Detect which cell encompasses the target text, then output its (X, Y) center coordinate. 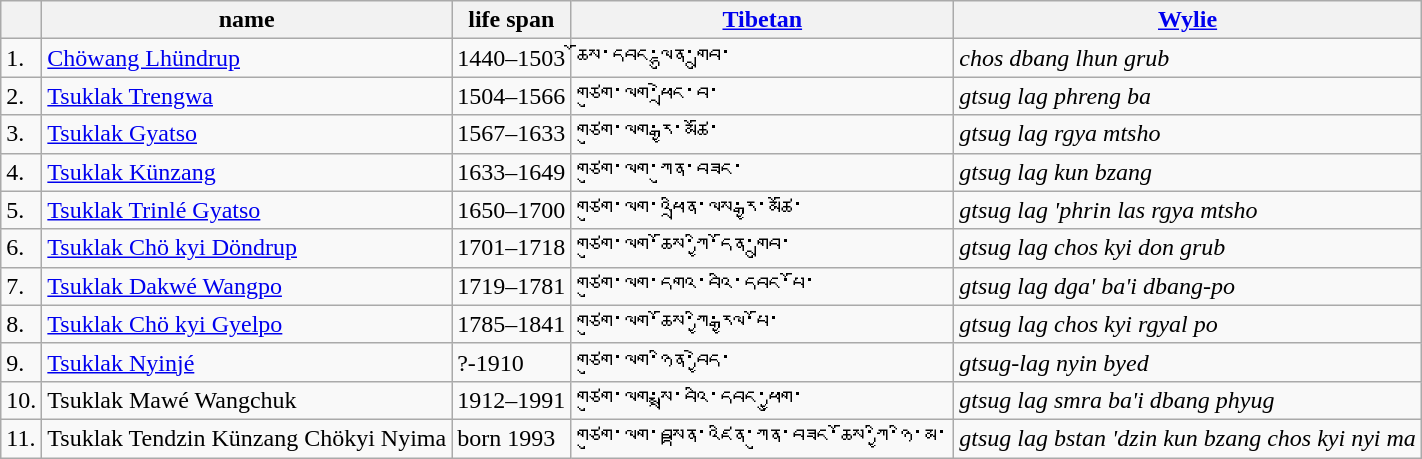
1440–1503 (512, 58)
8. (22, 324)
gtsug lag chos kyi rgyal po (1188, 324)
gtsug lag rgya mtsho (1188, 134)
3. (22, 134)
6. (22, 248)
gtsug lag smra ba'i dbang phyug (1188, 400)
1650–1700 (512, 210)
gtsug lag bstan 'dzin kun bzang chos kyi nyi ma (1188, 438)
Tsuklak Nyinjé (247, 362)
1567–1633 (512, 134)
9. (22, 362)
1912–1991 (512, 400)
gtsug lag 'phrin las rgya mtsho (1188, 210)
?-1910 (512, 362)
Tsuklak Chö kyi Gyelpo (247, 324)
1785–1841 (512, 324)
1. (22, 58)
Tsuklak Gyatso (247, 134)
1633–1649 (512, 172)
1701–1718 (512, 248)
10. (22, 400)
gtsug lag phreng ba (1188, 96)
གཙུག་ལག་འཕྲིན་ལས་རྒྱ་མཚོ་ (762, 210)
ཆོས་དབང་ལྷུན་གྲུབ་ (762, 58)
གཙུག་ལག་ཉིན་བྱེད་ (762, 362)
2. (22, 96)
11. (22, 438)
Tsuklak Trengwa (247, 96)
Tsuklak Mawé Wangchuk (247, 400)
Tsuklak Tendzin Künzang Chökyi Nyima (247, 438)
chos dbang lhun grub (1188, 58)
born 1993 (512, 438)
name (247, 20)
གཙུག་ལག་དགའ་བའི་དབང་པོ་ (762, 286)
གཙུག་ལག་བསྟན་འཛིན་ཀུན་བཟང་ཆོས་ཀྱི་ཉི་མ་ (762, 438)
གཙུག་ལག་སྨྲ་བའི་དབང་ཕྱུག་ (762, 400)
Tsuklak Chö kyi Döndrup (247, 248)
5. (22, 210)
གཙུག་ལག་ཆོས་ཀྱི་རྒྱལ་པོ་ (762, 324)
1504–1566 (512, 96)
Tsuklak Dakwé Wangpo (247, 286)
gtsug lag dga' ba'i dbang-po (1188, 286)
1719–1781 (512, 286)
Tsuklak Trinlé Gyatso (247, 210)
7. (22, 286)
གཙུག་ལག་རྒྱ་མཚོ་ (762, 134)
gtsug-lag nyin byed (1188, 362)
Tsuklak Künzang (247, 172)
4. (22, 172)
gtsug lag chos kyi don grub (1188, 248)
གཙུག་ལག་ཀུན་བཟང་ (762, 172)
life span (512, 20)
གཙུག་ལག་ཕྲེང་བ་ (762, 96)
གཙུག་ལག་ཆོས་ཀྱི་དོན་གྲུབ་ (762, 248)
Wylie (1188, 20)
gtsug lag kun bzang (1188, 172)
Tibetan (762, 20)
Chöwang Lhündrup (247, 58)
